Capture the cell that displays the provided text and extract its (x, y) central coordinate. 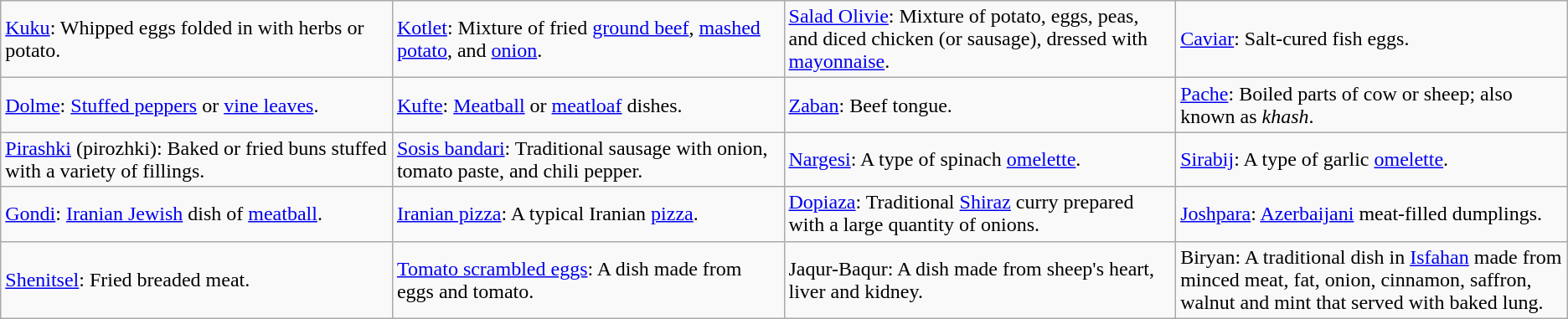
Joshpara: Azerbaijani meat-filled dumplings. (1372, 214)
Gondi: Iranian Jewish dish of meatball. (197, 214)
Sosis bandari: Traditional sausage with onion, tomato paste, and chili pepper. (588, 159)
Jaqur-Baqur: A dish made from sheep's heart, liver and kidney. (980, 280)
Nargesi: A type of spinach omelette. (980, 159)
Sirabij: A type of garlic omelette. (1372, 159)
Dopiaza: Traditional Shiraz curry prepared with a large quantity of onions. (980, 214)
Dolme: Stuffed peppers or vine leaves. (197, 105)
Iranian pizza: A typical Iranian pizza. (588, 214)
Tomato scrambled eggs: A dish made from eggs and tomato. (588, 280)
Salad Olivie: Mixture of potato, eggs, peas, and diced chicken (or sausage), dressed with mayonnaise. (980, 39)
Shenitsel: Fried breaded meat. (197, 280)
Pirashki (pirozhki): Baked or fried buns stuffed with a variety of fillings. (197, 159)
Pache: Boiled parts of cow or sheep; also known as khash. (1372, 105)
Biryan: A traditional dish in Isfahan made from minced meat, fat, onion, cinnamon, saffron, walnut and mint that served with baked lung. (1372, 280)
Zaban: Beef tongue. (980, 105)
Kotlet: Mixture of fried ground beef, mashed potato, and onion. (588, 39)
Kufte: Meatball or meatloaf dishes. (588, 105)
Caviar: Salt-cured fish eggs. (1372, 39)
Kuku: Whipped eggs folded in with herbs or potato. (197, 39)
